Return the (X, Y) coordinate for the center point of the cell that contains the specified text.  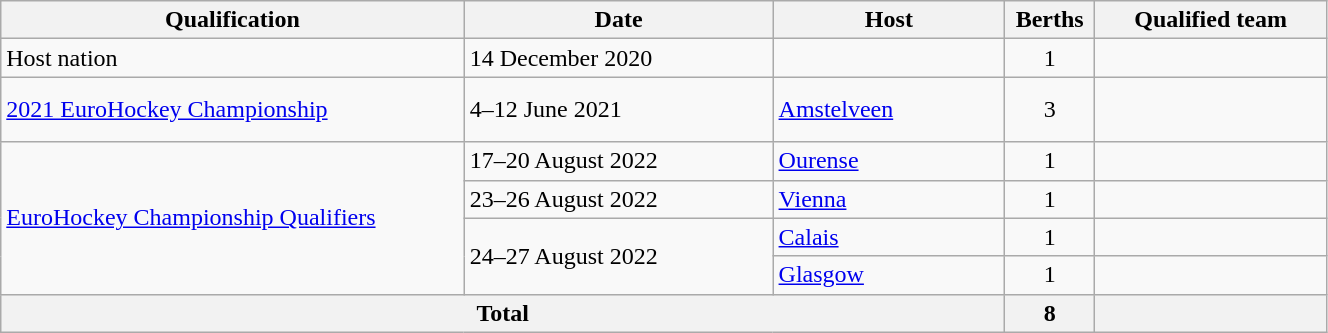
17–20 August 2022 (618, 161)
4–12 June 2021 (618, 110)
Ourense (889, 161)
Host nation (232, 58)
Host (889, 20)
Amstelveen (889, 110)
Date (618, 20)
Qualified team (1211, 20)
Calais (889, 237)
2021 EuroHockey Championship (232, 110)
14 December 2020 (618, 58)
24–27 August 2022 (618, 256)
Total (503, 313)
3 (1050, 110)
8 (1050, 313)
Vienna (889, 199)
Berths (1050, 20)
23–26 August 2022 (618, 199)
EuroHockey Championship Qualifiers (232, 218)
Qualification (232, 20)
Glasgow (889, 275)
